Provide the [X, Y] coordinate of the cell's center where the given text is located.  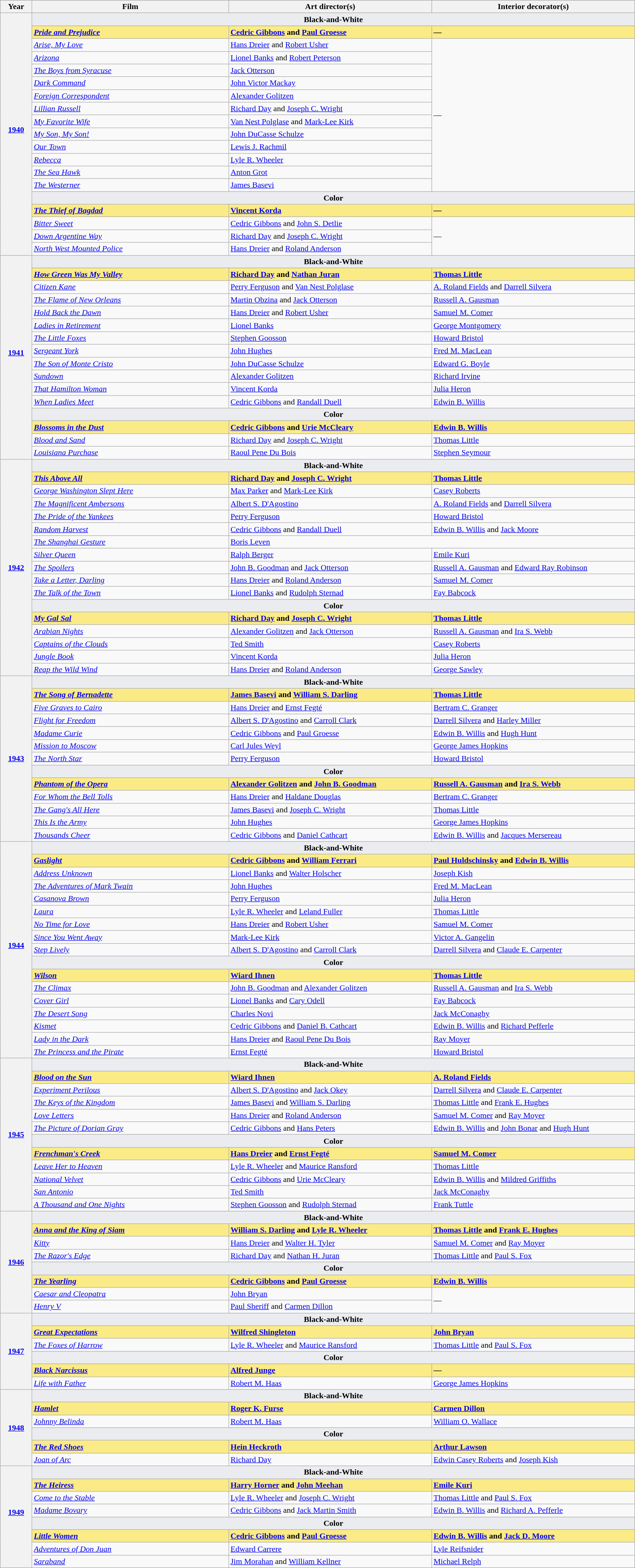
Max Parker and Mark-Lee Kirk [330, 491]
Great Expectations [130, 1332]
Cover Girl [130, 1001]
That Hamilton Woman [130, 389]
Stephen Seymour [533, 453]
National Velvet [130, 1179]
The Flame of New Orleans [130, 300]
My Favorite Wife [130, 121]
Frank Tuttle [533, 1205]
The Boys from Syracuse [130, 70]
A. Roland Fields [533, 1077]
Joan of Arc [130, 1460]
Kitty [130, 1243]
Stephen Goosson and Rudolph Sternad [330, 1205]
James Basevi [330, 185]
Harry Horner and John Meehan [330, 1485]
Cedric Gibbons and Jack Martin Smith [330, 1510]
Rebecca [130, 160]
A Thousand and One Nights [130, 1205]
The Desert Song [130, 1014]
Johnny Belinda [130, 1421]
The Spoilers [130, 568]
The Little Foxes [130, 338]
Wilfred Shingleton [330, 1332]
This Above All [130, 478]
George Montgomery [533, 325]
Cedric Gibbons and Hans Peters [330, 1128]
1948 [16, 1428]
My Gal Sal [130, 618]
Hamlet [130, 1409]
Mark-Lee Kirk [330, 937]
Hans Dreier and Haldane Douglas [330, 797]
Cedric Gibbons and Daniel Cathcart [330, 835]
The Climax [130, 988]
Russell A. Gausman [533, 300]
Charles Novi [330, 1014]
1949 [16, 1517]
Raoul Pene Du Bois [330, 453]
Lionel Banks [330, 325]
Stephen Goosson [330, 338]
1943 [16, 759]
Alexander Golitzen and Jack Otterson [330, 631]
Flight for Freedom [130, 720]
Take a Letter, Darling [130, 580]
Life with Father [130, 1383]
Come to the Stable [130, 1498]
Richard Irvine [533, 376]
Thousands Cheer [130, 835]
Since You Went Away [130, 937]
The Princess and the Pirate [130, 1052]
Citizen Kane [130, 287]
Arthur Lawson [533, 1447]
Address Unknown [130, 873]
Cedric Gibbons and William Ferrari [330, 861]
The Keys of the Kingdom [130, 1103]
Captains of the Clouds [130, 644]
Edwin B. Willis and Richard Pefferle [533, 1026]
Madame Curie [130, 733]
For Whom the Bell Tolls [130, 797]
1947 [16, 1351]
San Antonio [130, 1192]
Lionel Banks and Rudolph Sternad [330, 593]
Roger K. Furse [330, 1409]
Ralph Berger [330, 554]
Random Harvest [130, 529]
Sundown [130, 376]
The North Star [130, 758]
Casanova Brown [130, 899]
Experiment Perilous [130, 1090]
Jim Morahan and William Kellner [330, 1561]
1941 [16, 357]
Richard Day [330, 1460]
Paul Huldschinsky and Edwin B. Willis [533, 861]
Hein Heckroth [330, 1447]
Russell A. Gausman and Edward Ray Robinson [533, 568]
Jack Otterson [330, 70]
Hans Dreier and Walter H. Tyler [330, 1243]
Alfred Junge [330, 1370]
Joseph Kish [533, 873]
The Thief of Bagdad [130, 211]
Ernst Fegté [330, 1052]
Carl Jules Weyl [330, 746]
Lillian Russell [130, 108]
When Ladies Meet [130, 402]
Lionel Banks and Robert Peterson [330, 58]
Sergeant York [130, 351]
Edwin B. Willis and Jack Moore [533, 529]
George Washington Slept Here [130, 491]
Lyle R. Wheeler and Leland Fuller [330, 911]
The Sea Hawk [130, 172]
1946 [16, 1262]
The Foxes of Harrow [130, 1345]
Edwin B. Willis and Jack D. Moore [533, 1536]
Edward Carrere [330, 1549]
Louisiana Purchase [130, 453]
Edwin B. Willis and Richard A. Pefferle [533, 1510]
The Pride of the Yankees [130, 516]
Lady in the Dark [130, 1039]
Five Graves to Cairo [130, 707]
Gaslight [130, 861]
My Son, My Son! [130, 134]
Lyle R. Wheeler and Joseph C. Wright [330, 1498]
Michael Relph [533, 1561]
Edwin B. Willis and Mildred Griffiths [533, 1179]
Henry V [130, 1306]
Edwin Casey Roberts and Joseph Kish [533, 1460]
Phantom of the Opera [130, 784]
Lyle R. Wheeler [330, 160]
Black Narcissus [130, 1370]
Lionel Banks and Walter Holscher [330, 873]
Lewis J. Rachmil [330, 147]
Blood and Sand [130, 440]
Carmen Dillon [533, 1409]
Bitter Sweet [130, 223]
Blossoms in the Dust [130, 427]
John B. Goodman and Alexander Golitzen [330, 988]
Saraband [130, 1561]
The Red Shoes [130, 1447]
Cedric Gibbons and Daniel B. Cathcart [330, 1026]
Darrell Silvera and Harley Miller [533, 720]
Little Women [130, 1536]
Anna and the King of Siam [130, 1230]
Arizona [130, 58]
Richard Day and Nathan Juran [330, 274]
George Sawley [533, 669]
Edwin B. Willis and Hugh Hunt [533, 733]
How Green Was My Valley [130, 274]
Arabian Nights [130, 631]
Edwin B. Willis and John Bonar and Hugh Hunt [533, 1128]
Boris Leven [432, 542]
The Song of Bernadette [130, 695]
Lyle Reifsnider [533, 1549]
The Yearling [130, 1281]
Albert S. D'Agostino and Jack Okey [330, 1090]
Our Town [130, 147]
Mission to Moscow [130, 746]
North West Mounted Police [130, 249]
Madame Bovary [130, 1510]
The Heiress [130, 1485]
The Westerner [130, 185]
The Gang's All Here [130, 810]
The Adventures of Mark Twain [130, 886]
Step Lively [130, 950]
Dark Command [130, 83]
The Son of Monte Cristo [130, 363]
Anton Grot [330, 172]
William S. Darling and Lyle R. Wheeler [330, 1230]
Martin Obzina and Jack Otterson [330, 300]
Alexander Golitzen and John B. Goodman [330, 784]
Ray Moyer [533, 1039]
Wilson [130, 975]
1945 [16, 1134]
The Magnificent Ambersons [130, 504]
Jungle Book [130, 657]
James Basevi and Joseph C. Wright [330, 810]
Adventures of Don Juan [130, 1549]
Blood on the Sun [130, 1077]
Laura [130, 911]
Edward G. Boyle [533, 363]
The Shanghai Gesture [130, 542]
Paul Sheriff and Carmen Dillon [330, 1306]
Hans Dreier and Raoul Pene Du Bois [330, 1039]
1944 [16, 950]
Kismet [130, 1026]
Leave Her to Heaven [130, 1166]
Pride and Prejudice [130, 32]
Caesar and Cleopatra [130, 1294]
Interior decorator(s) [533, 7]
Film [130, 7]
Reap the Wild Wind [130, 669]
Silver Queen [130, 554]
Edwin B. Willis and Jacques Mersereau [533, 835]
Ladies in Retirement [130, 325]
John B. Goodman and Jack Otterson [330, 568]
This Is the Army [130, 822]
The Razor's Edge [130, 1256]
Art director(s) [330, 7]
John Victor Mackay [330, 83]
Down Argentine Way [130, 236]
Hold Back the Dawn [130, 312]
Van Nest Polglase and Mark-Lee Kirk [330, 121]
Richard Day and Nathan H. Juran [330, 1256]
Year [16, 7]
Arise, My Love [130, 45]
Foreign Correspondent [130, 96]
1942 [16, 567]
Lionel Banks and Cary Odell [330, 1001]
Victor A. Gangelin [533, 937]
The Picture of Dorian Gray [130, 1128]
Perry Ferguson and Van Nest Polglase [330, 287]
No Time for Love [130, 924]
1940 [16, 134]
The Talk of the Town [130, 593]
William O. Wallace [533, 1421]
Albert S. D'Agostino [330, 504]
Love Letters [130, 1115]
Cedric Gibbons and John S. Detlie [330, 223]
Frenchman's Creek [130, 1153]
